Return [x, y] of the center of cell containing provided text 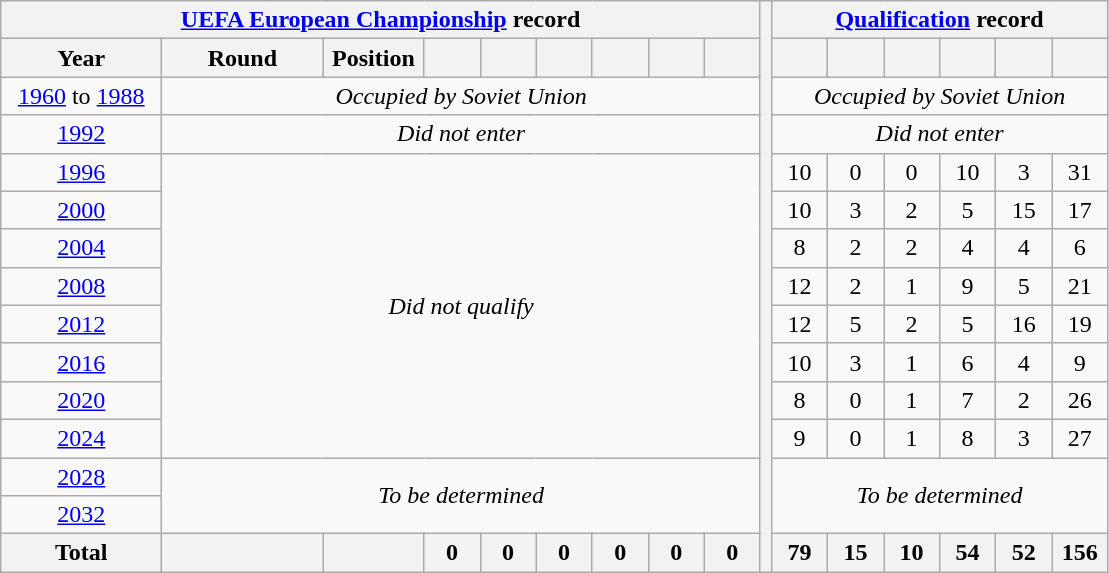
27 [1080, 438]
Position [374, 58]
2008 [82, 286]
156 [1080, 553]
Did not qualify [461, 305]
2012 [82, 324]
1996 [82, 172]
2000 [82, 210]
54 [968, 553]
2016 [82, 362]
31 [1080, 172]
17 [1080, 210]
1960 to 1988 [82, 96]
Year [82, 58]
UEFA European Championship record [381, 20]
1992 [82, 134]
2032 [82, 515]
7 [968, 400]
16 [1024, 324]
19 [1080, 324]
21 [1080, 286]
79 [799, 553]
26 [1080, 400]
2004 [82, 248]
Qualification record [939, 20]
2028 [82, 477]
Round [242, 58]
52 [1024, 553]
Total [82, 553]
2020 [82, 400]
2024 [82, 438]
